Return the [X, Y] coordinate for the center point of the cell that contains the specified text.  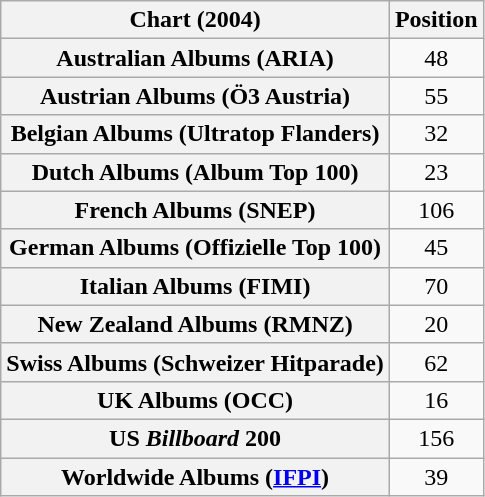
UK Albums (OCC) [196, 400]
39 [436, 477]
Dutch Albums (Album Top 100) [196, 172]
Belgian Albums (Ultratop Flanders) [196, 134]
Austrian Albums (Ö3 Austria) [196, 96]
45 [436, 248]
23 [436, 172]
20 [436, 324]
48 [436, 58]
156 [436, 438]
Position [436, 20]
106 [436, 210]
55 [436, 96]
32 [436, 134]
70 [436, 286]
62 [436, 362]
German Albums (Offizielle Top 100) [196, 248]
Worldwide Albums (IFPI) [196, 477]
US Billboard 200 [196, 438]
Swiss Albums (Schweizer Hitparade) [196, 362]
French Albums (SNEP) [196, 210]
Italian Albums (FIMI) [196, 286]
Chart (2004) [196, 20]
New Zealand Albums (RMNZ) [196, 324]
16 [436, 400]
Australian Albums (ARIA) [196, 58]
